Search for the cell housing the specified text and yield its (X, Y) center coordinate. 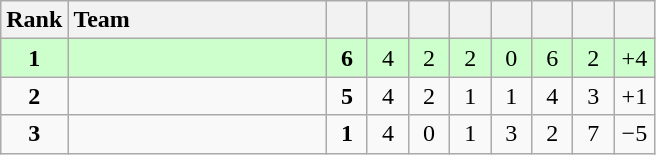
7 (594, 134)
Team (198, 20)
−5 (634, 134)
+1 (634, 96)
5 (346, 96)
Rank (34, 20)
+4 (634, 58)
